Output the [X, Y] coordinate of the center of the cell containing the given text.  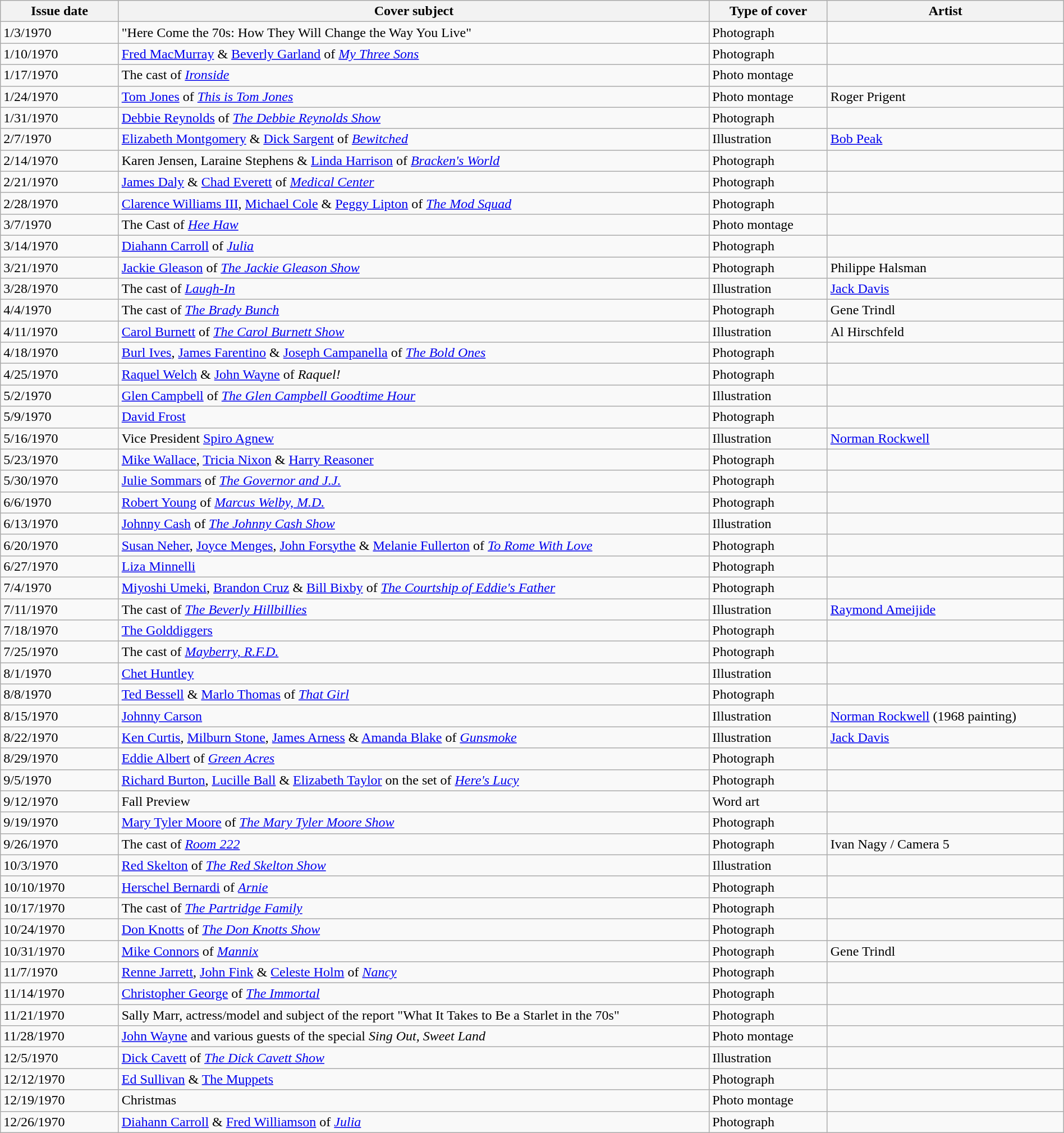
The cast of Ironside [414, 75]
7/4/1970 [59, 588]
Elizabeth Montgomery & Dick Sargent of Bewitched [414, 139]
7/11/1970 [59, 609]
Robert Young of Marcus Welby, M.D. [414, 502]
Richard Burton, Lucille Ball & Elizabeth Taylor on the set of Here's Lucy [414, 780]
1/17/1970 [59, 75]
Philippe Halsman [945, 268]
The cast of The Partridge Family [414, 908]
Glen Campbell of The Glen Campbell Goodtime Hour [414, 396]
Miyoshi Umeki, Brandon Cruz & Bill Bixby of The Courtship of Eddie's Father [414, 588]
Bob Peak [945, 139]
12/5/1970 [59, 1058]
The cast of Mayberry, R.F.D. [414, 652]
The cast of Laugh-In [414, 289]
2/7/1970 [59, 139]
5/2/1970 [59, 396]
Johnny Carson [414, 716]
Johnny Cash of The Johnny Cash Show [414, 524]
3/21/1970 [59, 268]
Sally Marr, actress/model and subject of the report "What It Takes to Be a Starlet in the 70s" [414, 1015]
4/11/1970 [59, 332]
James Daly & Chad Everett of Medical Center [414, 182]
4/4/1970 [59, 310]
Jackie Gleason of The Jackie Gleason Show [414, 268]
Norman Rockwell (1968 painting) [945, 716]
6/20/1970 [59, 545]
9/26/1970 [59, 844]
1/24/1970 [59, 97]
Fall Preview [414, 801]
Raymond Ameijide [945, 609]
8/15/1970 [59, 716]
Tom Jones of This is Tom Jones [414, 97]
3/7/1970 [59, 224]
Mary Tyler Moore of The Mary Tyler Moore Show [414, 823]
Susan Neher, Joyce Menges, John Forsythe & Melanie Fullerton of To Rome With Love [414, 545]
Fred MacMurray & Beverly Garland of My Three Sons [414, 54]
5/16/1970 [59, 438]
11/7/1970 [59, 973]
The cast of Room 222 [414, 844]
Herschel Bernardi of Arnie [414, 887]
Cover subject [414, 11]
Word art [768, 801]
Burl Ives, James Farentino & Joseph Campanella of The Bold Ones [414, 353]
Clarence Williams III, Michael Cole & Peggy Lipton of The Mod Squad [414, 203]
2/28/1970 [59, 203]
10/10/1970 [59, 887]
Issue date [59, 11]
5/9/1970 [59, 417]
11/28/1970 [59, 1036]
11/21/1970 [59, 1015]
8/8/1970 [59, 695]
Red Skelton of The Red Skelton Show [414, 865]
Artist [945, 11]
John Wayne and various guests of the special Sing Out, Sweet Land [414, 1036]
Christopher George of The Immortal [414, 994]
Carol Burnett of The Carol Burnett Show [414, 332]
Chet Huntley [414, 673]
"Here Come the 70s: How They Will Change the Way You Live" [414, 33]
Type of cover [768, 11]
7/18/1970 [59, 631]
6/13/1970 [59, 524]
The cast of The Beverly Hillbillies [414, 609]
Al Hirschfeld [945, 332]
Ken Curtis, Milburn Stone, James Arness & Amanda Blake of Gunsmoke [414, 737]
1/3/1970 [59, 33]
Ted Bessell & Marlo Thomas of That Girl [414, 695]
Diahann Carroll & Fred Williamson of Julia [414, 1122]
Christmas [414, 1100]
10/3/1970 [59, 865]
8/29/1970 [59, 759]
Mike Wallace, Tricia Nixon & Harry Reasoner [414, 460]
8/1/1970 [59, 673]
3/14/1970 [59, 246]
Don Knotts of The Don Knotts Show [414, 929]
12/19/1970 [59, 1100]
Ed Sullivan & The Muppets [414, 1079]
Debbie Reynolds of The Debbie Reynolds Show [414, 118]
2/21/1970 [59, 182]
12/12/1970 [59, 1079]
4/18/1970 [59, 353]
10/17/1970 [59, 908]
11/14/1970 [59, 994]
Renne Jarrett, John Fink & Celeste Holm of Nancy [414, 973]
1/31/1970 [59, 118]
1/10/1970 [59, 54]
Dick Cavett of The Dick Cavett Show [414, 1058]
8/22/1970 [59, 737]
12/26/1970 [59, 1122]
3/28/1970 [59, 289]
Mike Connors of Mannix [414, 951]
6/6/1970 [59, 502]
5/23/1970 [59, 460]
The Cast of Hee Haw [414, 224]
Liza Minnelli [414, 566]
6/27/1970 [59, 566]
7/25/1970 [59, 652]
Eddie Albert of Green Acres [414, 759]
Diahann Carroll of Julia [414, 246]
Vice President Spiro Agnew [414, 438]
Norman Rockwell [945, 438]
The Golddiggers [414, 631]
Raquel Welch & John Wayne of Raquel! [414, 374]
Ivan Nagy / Camera 5 [945, 844]
9/12/1970 [59, 801]
9/19/1970 [59, 823]
Julie Sommars of The Governor and J.J. [414, 481]
Roger Prigent [945, 97]
10/24/1970 [59, 929]
The cast of The Brady Bunch [414, 310]
10/31/1970 [59, 951]
David Frost [414, 417]
9/5/1970 [59, 780]
5/30/1970 [59, 481]
Karen Jensen, Laraine Stephens & Linda Harrison of Bracken's World [414, 160]
4/25/1970 [59, 374]
2/14/1970 [59, 160]
